Return the [x, y] coordinate for the center point of the cell that contains the specified text.  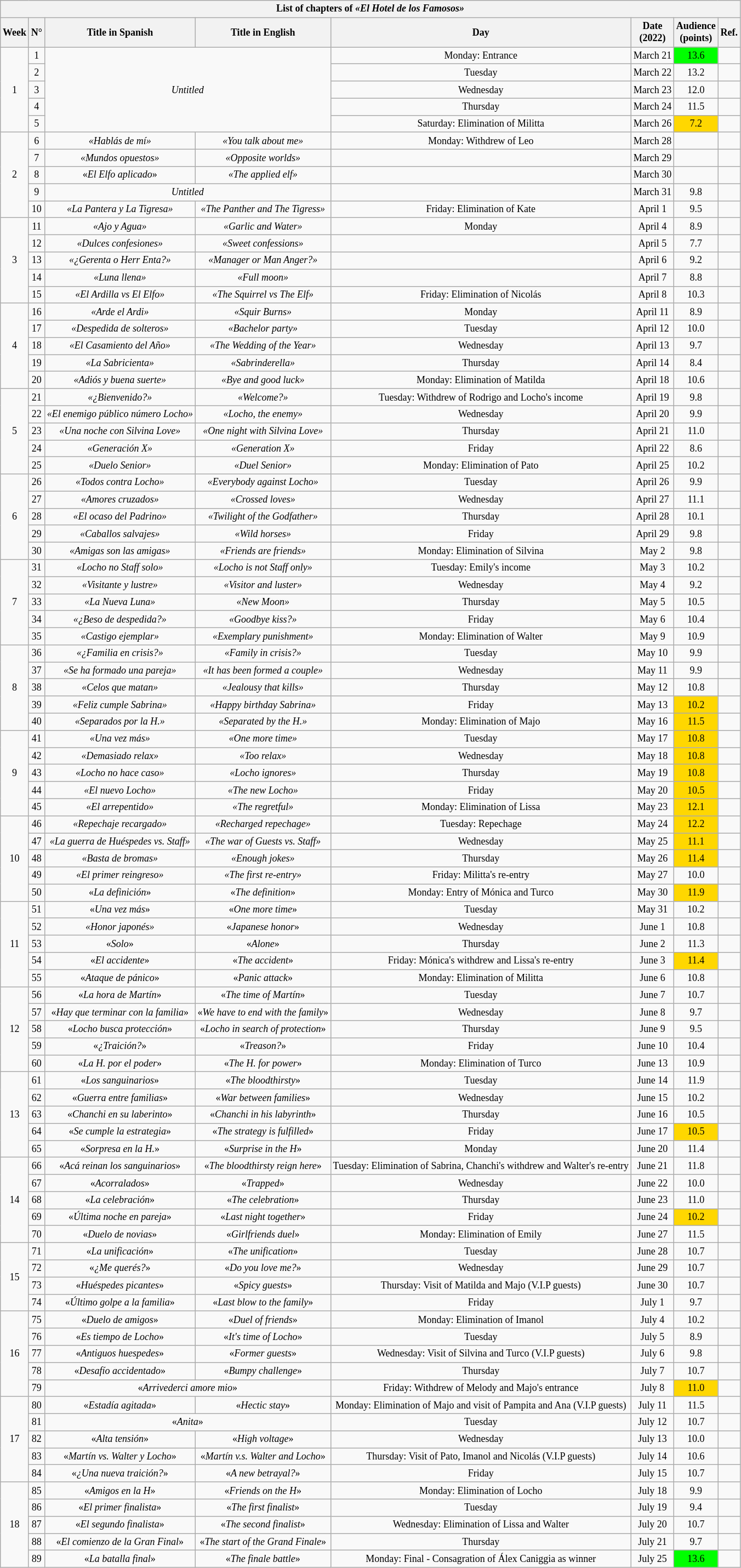
June 21 [652, 1166]
«Locho, the enemy» [263, 414]
«The bloodthirsty» [263, 1081]
April 5 [652, 243]
29 [36, 534]
«Chanchi in his labyrinth» [263, 1115]
«The definition» [263, 892]
57 [36, 1012]
«Huéspedes picantes» [119, 1286]
June 6 [652, 978]
«The strategy is fulfilled» [263, 1131]
42 [36, 756]
April 11 [652, 311]
June 24 [652, 1217]
39 [36, 705]
Monday: Elimination of Emily [481, 1234]
May 31 [652, 910]
«Feliz cumple Sabrina» [119, 705]
«Desafío accidentado» [119, 1371]
«Former guests» [263, 1354]
«New Moon» [263, 602]
«La definición» [119, 892]
May 4 [652, 585]
«Panic attack» [263, 978]
Tuesday: Withdrew of Rodrigo and Locho's income [481, 397]
69 [36, 1217]
Tuesday: Repechage [481, 824]
73 [36, 1286]
April 14 [652, 363]
Monday: Elimination of Pato [481, 466]
78 [36, 1371]
46 [36, 824]
«Celos que matan» [119, 687]
38 [36, 687]
«Martín v.s. Walter and Locho» [263, 1457]
35 [36, 636]
July 11 [652, 1405]
53 [36, 944]
May 10 [652, 653]
61 [36, 1081]
12.0 [696, 90]
80 [36, 1405]
April 12 [652, 329]
March 30 [652, 175]
«Una noche con Silvina Love» [119, 431]
«Alta tensión» [119, 1439]
50 [36, 892]
Monday: Elimination of Locho [481, 1491]
Monday: Entry of Mónica and Turco [481, 892]
19 [36, 363]
«Enough jokes» [263, 858]
Monday: Elimination of Militta [481, 978]
«The new Locho» [263, 790]
March 23 [652, 90]
March 29 [652, 158]
«The first finalist» [263, 1507]
«Duelo Senior» [119, 466]
July 4 [652, 1320]
July 18 [652, 1491]
April 18 [652, 380]
«Happy birthday Sabrina» [263, 705]
26 [36, 482]
«¿Bienvenido?» [119, 397]
May 30 [652, 892]
Monday: Withdrew of Leo [481, 140]
July 5 [652, 1336]
41 [36, 739]
«Mundos opuestos» [119, 158]
28 [36, 516]
52 [36, 926]
«The unification» [263, 1252]
«Generation X» [263, 448]
April 8 [652, 295]
«The accident» [263, 961]
«Antiguos huespedes» [119, 1354]
«Hectic stay» [263, 1405]
March 22 [652, 72]
April 26 [652, 482]
July 6 [652, 1354]
«Visitante y lustre» [119, 585]
Monday: Elimination of Turco [481, 1063]
«Se cumple la estrategia» [119, 1131]
«Crossed loves» [263, 500]
«Despedida de solteros» [119, 329]
List of chapters of «El Hotel de los Famosos» [371, 9]
65 [36, 1149]
«Guerra entre familias» [119, 1097]
«The bloodthirsty reign here» [263, 1166]
Monday: Final - Consagration of Álex Caniggia as winner [481, 1559]
«Separados por la H.» [119, 721]
«Última noche en pareja» [119, 1217]
July 20 [652, 1525]
«Last blow to the family» [263, 1302]
June 27 [652, 1234]
June 8 [652, 1012]
May 6 [652, 619]
June 9 [652, 1029]
«La guerra de Huéspedes vs. Staff» [119, 842]
72 [36, 1268]
«Todos contra Locho» [119, 482]
47 [36, 842]
«Locho busca protección» [119, 1029]
«The first re-entry» [263, 876]
«Full moon» [263, 277]
«Separated by the H.» [263, 721]
May 16 [652, 721]
«Goodbye kiss?» [263, 619]
Tuesday: Elimination of Sabrina, Chanchi's withdrew and Walter's re-entry [481, 1166]
58 [36, 1029]
24 [36, 448]
Friday: Elimination of Kate [481, 209]
«Amores cruzados» [119, 500]
81 [36, 1422]
July 15 [652, 1473]
June 28 [652, 1252]
«Duelo de novias» [119, 1234]
April 7 [652, 277]
«Luna llena» [119, 277]
25 [36, 466]
«The H. for power» [263, 1063]
«You talk about me» [263, 140]
June 16 [652, 1115]
July 19 [652, 1507]
«Twilight of the Godfather» [263, 516]
74 [36, 1302]
«Generación X» [119, 448]
Monday: Elimination of Matilda [481, 380]
«One night with Silvina Love» [263, 431]
«El arrepentido» [119, 807]
12.1 [696, 807]
Friday: Militta's re-entry [481, 876]
«Locho no Staff solo» [119, 568]
March 21 [652, 56]
63 [36, 1115]
«A new betrayal?» [263, 1473]
«Friends on the H» [263, 1491]
«La Sabricienta» [119, 363]
«Bachelor party» [263, 329]
«El nuevo Locho» [119, 790]
«Solo» [119, 944]
88 [36, 1542]
11.8 [696, 1166]
Monday: Elimination of Silvina [481, 551]
«El comienzo de la Gran Final» [119, 1542]
«The regretful» [263, 807]
«La unificación» [119, 1252]
April 13 [652, 346]
40 [36, 721]
June 22 [652, 1183]
«Amigos en la H» [119, 1491]
«Sorpresa en la H.» [119, 1149]
Date(2022) [652, 32]
«Duel Senior» [263, 466]
July 13 [652, 1439]
«Martín vs. Walter y Locho» [119, 1457]
June 13 [652, 1063]
12.2 [696, 824]
«La celebración» [119, 1200]
Monday: Elimination of Imanol [481, 1320]
«Recharged repechage» [263, 824]
«¿Una nueva traición?» [119, 1473]
56 [36, 995]
«It has been formed a couple» [263, 671]
68 [36, 1200]
«Welcome?» [263, 397]
«The celebration» [263, 1200]
June 17 [652, 1131]
«Adiós y buena suerte» [119, 380]
June 30 [652, 1286]
Ref. [729, 32]
10.1 [696, 516]
«Family in crisis?» [263, 653]
March 24 [652, 106]
11.3 [696, 944]
«Los sanguinarios» [119, 1081]
May 18 [652, 756]
44 [36, 790]
«Alone» [263, 944]
«Honor japonés» [119, 926]
«Manager or Man Anger?» [263, 261]
Audience(points) [696, 32]
Friday: Withdrew of Melody and Majo's entrance [481, 1388]
Week [15, 32]
May 23 [652, 807]
21 [36, 397]
June 29 [652, 1268]
64 [36, 1131]
«El segundo finalista» [119, 1525]
N° [36, 32]
June 2 [652, 944]
33 [36, 602]
«The Squirrel vs The Elf» [263, 295]
66 [36, 1166]
May 17 [652, 739]
June 23 [652, 1200]
«Exemplary punishment» [263, 636]
31 [36, 568]
«La batalla final» [119, 1559]
June 20 [652, 1149]
«La H. por el poder» [119, 1063]
June 15 [652, 1097]
7.7 [696, 243]
83 [36, 1457]
«Dulces confesiones» [119, 243]
«La Nueva Luna» [119, 602]
9.4 [696, 1507]
Monday: Elimination of Majo [481, 721]
Monday: Elimination of Majo and visit of Pampita and Ana (V.I.P guests) [481, 1405]
13.2 [696, 72]
«The finale battle» [263, 1559]
49 [36, 876]
«Chanchi en su laberinto» [119, 1115]
Thursday: Visit of Matilda and Majo (V.I.P guests) [481, 1286]
«El Elfo aplicado» [119, 175]
«Anita» [187, 1422]
June 3 [652, 961]
Monday: Elimination of Walter [481, 636]
«¿Me querés?» [119, 1268]
May 12 [652, 687]
87 [36, 1525]
April 20 [652, 414]
51 [36, 910]
79 [36, 1388]
«Estadía agitada» [119, 1405]
84 [36, 1473]
Tuesday: Emily's income [481, 568]
«The time of Martín» [263, 995]
86 [36, 1507]
«Amigas son las amigas» [119, 551]
July 14 [652, 1457]
May 20 [652, 790]
«Sabrinderella» [263, 363]
45 [36, 807]
«Hablás de mí» [119, 140]
«The war of Guests vs. Staff» [263, 842]
82 [36, 1439]
Wednesday: Visit of Silvina and Turco (V.I.P guests) [481, 1354]
«The Wedding of the Year» [263, 346]
«Bye and good luck» [263, 380]
70 [36, 1234]
«Friends are friends» [263, 551]
8.4 [696, 363]
May 26 [652, 858]
«Acá reinan los sanguinarios» [119, 1166]
«The Panther and The Tigress» [263, 209]
32 [36, 585]
«War between families» [263, 1097]
67 [36, 1183]
«The applied elf» [263, 175]
July 7 [652, 1371]
«Locho is not Staff only» [263, 568]
7.2 [696, 124]
30 [36, 551]
«Locho ignores» [263, 773]
85 [36, 1491]
«Locho no hace caso» [119, 773]
54 [36, 961]
July 25 [652, 1559]
37 [36, 671]
Friday: Elimination of Nicolás [481, 295]
Saturday: Elimination of Militta [481, 124]
89 [36, 1559]
«Last night together» [263, 1217]
April 25 [652, 466]
June 14 [652, 1081]
«Squir Burns» [263, 311]
«La Pantera y La Tigresa» [119, 209]
Monday: Elimination of Lissa [481, 807]
April 6 [652, 261]
«El primer reingreso» [119, 876]
May 19 [652, 773]
«Castigo ejemplar» [119, 636]
«El ocaso del Padrino» [119, 516]
«La hora de Martín» [119, 995]
43 [36, 773]
«The second finalist» [263, 1525]
Monday: Entrance [481, 56]
May 3 [652, 568]
«Garlic and Water» [263, 226]
Title in English [263, 32]
«Treason?» [263, 1047]
«El enemigo público número Locho» [119, 414]
«El primer finalista» [119, 1507]
«Surprise in the H» [263, 1149]
23 [36, 431]
«It's time of Locho» [263, 1336]
«Too relax» [263, 756]
April 27 [652, 500]
April 22 [652, 448]
«The start of the Grand Finale» [263, 1542]
60 [36, 1063]
«El accidente» [119, 961]
«El Ardilla vs El Elfo» [119, 295]
Day [481, 32]
May 27 [652, 876]
71 [36, 1252]
May 2 [652, 551]
April 28 [652, 516]
48 [36, 858]
«¿Familia en crisis?» [119, 653]
8.8 [696, 277]
«Ataque de pánico» [119, 978]
76 [36, 1336]
June 1 [652, 926]
10.3 [696, 295]
«Arde el Ardi» [119, 311]
«Es tiempo de Locho» [119, 1336]
Title in Spanish [119, 32]
«Wild horses» [263, 534]
May 11 [652, 671]
«Opposite worlds» [263, 158]
«Último golpe a la familia» [119, 1302]
April 29 [652, 534]
27 [36, 500]
July 12 [652, 1422]
62 [36, 1097]
34 [36, 619]
May 5 [652, 602]
«¿Gerenta o Herr Enta?» [119, 261]
April 21 [652, 431]
«Jealousy that kills» [263, 687]
March 28 [652, 140]
22 [36, 414]
«Duelo de amigos» [119, 1320]
«Repechaje recargado» [119, 824]
«Demasiado relax» [119, 756]
59 [36, 1047]
«Sweet confessions» [263, 243]
June 10 [652, 1047]
«Japanese honor» [263, 926]
36 [36, 653]
«Ajo y Agua» [119, 226]
«Spicy guests» [263, 1286]
20 [36, 380]
Thursday: Visit of Pato, Imanol and Nicolás (V.I.P guests) [481, 1457]
July 21 [652, 1542]
«Girlfriends duel» [263, 1234]
55 [36, 978]
April 4 [652, 226]
March 31 [652, 192]
June 7 [652, 995]
8.6 [696, 448]
«Everybody against Locho» [263, 482]
May 13 [652, 705]
«El Casamiento del Año» [119, 346]
March 26 [652, 124]
April 19 [652, 397]
«Visitor and luster» [263, 585]
April 1 [652, 209]
«Duel of friends» [263, 1320]
«Caballos salvajes» [119, 534]
«High voltage» [263, 1439]
«We have to end with the family» [263, 1012]
77 [36, 1354]
75 [36, 1320]
«Locho in search of protection» [263, 1029]
Friday: Mónica's withdrew and Lissa's re-entry [481, 961]
May 24 [652, 824]
«Se ha formado una pareja» [119, 671]
May 25 [652, 842]
«Arrivederci amore mio» [187, 1388]
«¿Beso de despedida?» [119, 619]
Wednesday: Elimination of Lissa and Walter [481, 1525]
«Acorralados» [119, 1183]
July 8 [652, 1388]
«Hay que terminar con la familia» [119, 1012]
«¿Traición?» [119, 1047]
«Do you love me?» [263, 1268]
«Basta de bromas» [119, 858]
«Trapped» [263, 1183]
May 9 [652, 636]
«Bumpy challenge» [263, 1371]
July 1 [652, 1302]
